For the text-containing cell, return its midpoint in (x, y) coordinate format. 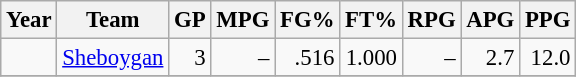
MPG (243, 20)
FG% (308, 20)
Year (29, 20)
1.000 (372, 58)
3 (190, 58)
.516 (308, 58)
APG (490, 20)
PPG (548, 20)
GP (190, 20)
2.7 (490, 58)
FT% (372, 20)
Team (113, 20)
RPG (432, 20)
Sheboygan (113, 58)
12.0 (548, 58)
